Return the (x, y) coordinate for the center point of the cell that contains the specified text.  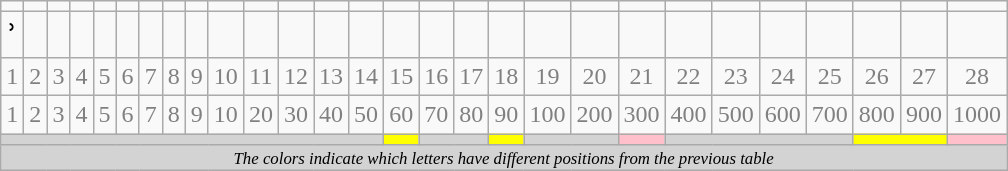
ʾ (12, 35)
90 (506, 114)
100 (548, 114)
25 (830, 76)
The colors indicate which letters have different positions from the previous table (504, 158)
200 (594, 114)
500 (736, 114)
800 (876, 114)
17 (472, 76)
400 (688, 114)
23 (736, 76)
12 (296, 76)
18 (506, 76)
16 (436, 76)
11 (260, 76)
50 (366, 114)
1000 (976, 114)
19 (548, 76)
60 (402, 114)
21 (642, 76)
80 (472, 114)
70 (436, 114)
30 (296, 114)
28 (976, 76)
600 (782, 114)
14 (366, 76)
13 (332, 76)
40 (332, 114)
900 (924, 114)
300 (642, 114)
22 (688, 76)
15 (402, 76)
24 (782, 76)
700 (830, 114)
26 (876, 76)
27 (924, 76)
